Detect which cell encompasses the target text, then output its [x, y] center coordinate. 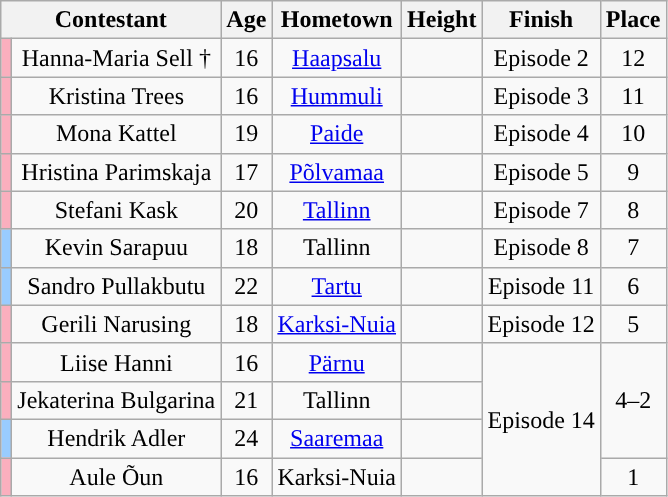
Height [442, 20]
Tartu [337, 286]
19 [246, 134]
Contestant [111, 20]
Põlvamaa [337, 172]
Paide [337, 134]
17 [246, 172]
Finish [541, 20]
1 [633, 477]
Hummuli [337, 96]
Hanna-Maria Sell † [116, 58]
Episode 3 [541, 96]
Saaremaa [337, 438]
Aule Õun [116, 477]
22 [246, 286]
Episode 4 [541, 134]
Sandro Pullakbutu [116, 286]
10 [633, 134]
4–2 [633, 400]
Liise Hanni [116, 362]
21 [246, 400]
Haapsalu [337, 58]
Hendrik Adler [116, 438]
8 [633, 210]
Episode 5 [541, 172]
Pärnu [337, 362]
7 [633, 248]
Mona Kattel [116, 134]
Age [246, 20]
Hometown [337, 20]
9 [633, 172]
Kristina Trees [116, 96]
20 [246, 210]
Jekaterina Bulgarina [116, 400]
Episode 14 [541, 419]
Episode 8 [541, 248]
Episode 7 [541, 210]
Episode 12 [541, 324]
11 [633, 96]
Gerili Narusing [116, 324]
24 [246, 438]
Episode 2 [541, 58]
Kevin Sarapuu [116, 248]
Episode 11 [541, 286]
6 [633, 286]
Stefani Kask [116, 210]
5 [633, 324]
Hristina Parimskaja [116, 172]
12 [633, 58]
Place [633, 20]
